Return (X, Y) of the center of cell containing provided text 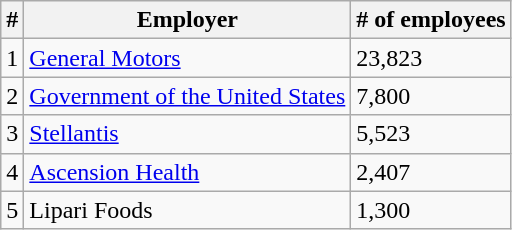
3 (12, 134)
2 (12, 96)
4 (12, 172)
General Motors (188, 58)
# of employees (431, 20)
5,523 (431, 134)
7,800 (431, 96)
Lipari Foods (188, 210)
# (12, 20)
2,407 (431, 172)
1 (12, 58)
Government of the United States (188, 96)
23,823 (431, 58)
Ascension Health (188, 172)
1,300 (431, 210)
Employer (188, 20)
5 (12, 210)
Stellantis (188, 134)
